For the text-containing cell, return its midpoint in (x, y) coordinate format. 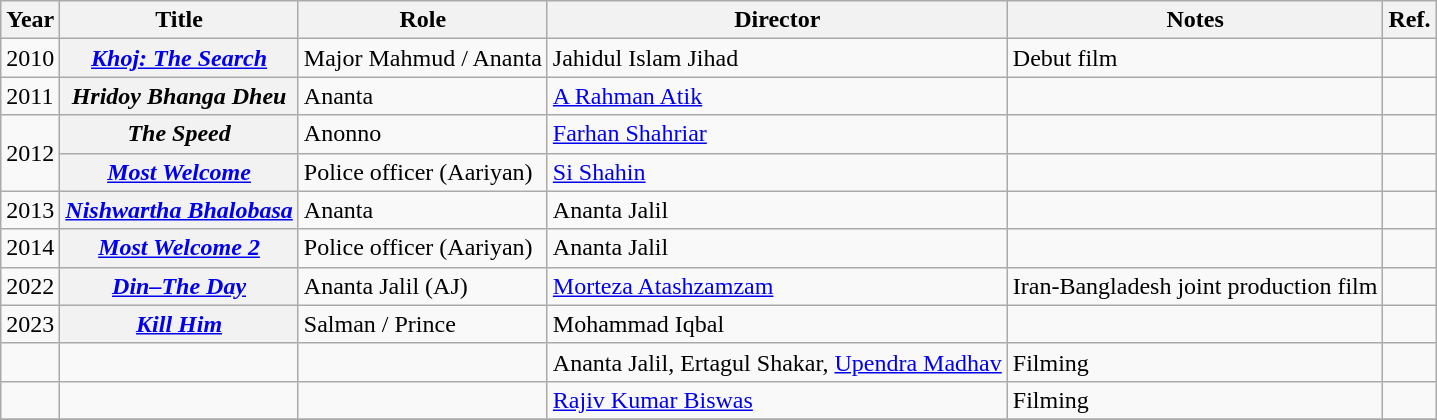
Year (30, 20)
Iran-Bangladesh joint production film (1195, 286)
Ananta Jalil, Ertagul Shakar, Upendra Madhav (777, 362)
2014 (30, 248)
Role (422, 20)
2022 (30, 286)
Title (179, 20)
Ref. (1410, 20)
Director (777, 20)
2011 (30, 96)
Major Mahmud / Ananta (422, 58)
Debut film (1195, 58)
Anonno (422, 134)
Most Welcome 2 (179, 248)
Si Shahin (777, 172)
2023 (30, 324)
Notes (1195, 20)
A Rahman Atik (777, 96)
Kill Him (179, 324)
Mohammad Iqbal (777, 324)
Morteza Atashzamzam (777, 286)
2013 (30, 210)
Most Welcome (179, 172)
2012 (30, 153)
Jahidul Islam Jihad (777, 58)
Hridoy Bhanga Dheu (179, 96)
Ananta Jalil (AJ) (422, 286)
Rajiv Kumar Biswas (777, 400)
The Speed (179, 134)
Din–The Day (179, 286)
Khoj: The Search (179, 58)
Nishwartha Bhalobasa (179, 210)
2010 (30, 58)
Salman / Prince (422, 324)
Farhan Shahriar (777, 134)
